Scan for the cell matching the given text and deliver its (x, y) coordinate at center. 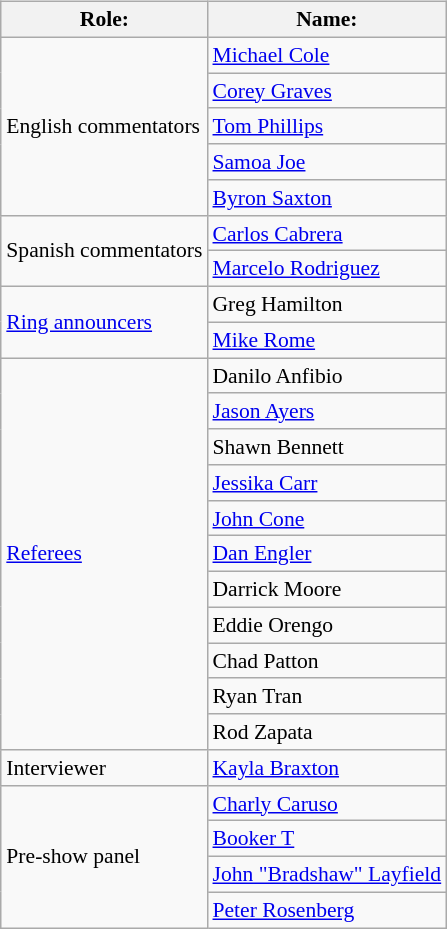
Ryan Tran (326, 696)
Booker T (326, 839)
Corey Graves (326, 91)
Ring announcers (104, 322)
Role: (104, 20)
John "Bradshaw" Layfield (326, 875)
Charly Caruso (326, 803)
Chad Patton (326, 661)
Jessika Carr (326, 483)
Tom Phillips (326, 126)
Jason Ayers (326, 411)
Danilo Anfibio (326, 376)
Referees (104, 554)
Interviewer (104, 768)
Samoa Joe (326, 162)
Kayla Braxton (326, 768)
Spanish commentators (104, 250)
Peter Rosenberg (326, 910)
Eddie Orengo (326, 625)
Michael Cole (326, 55)
Mike Rome (326, 340)
Pre-show panel (104, 856)
Greg Hamilton (326, 305)
Carlos Cabrera (326, 233)
Marcelo Rodriguez (326, 269)
English commentators (104, 126)
Shawn Bennett (326, 447)
Darrick Moore (326, 590)
John Cone (326, 518)
Name: (326, 20)
Dan Engler (326, 554)
Byron Saxton (326, 198)
Rod Zapata (326, 732)
